Pinpoint the cell where the given text exists, returning its [X, Y] midpoint coordinate. 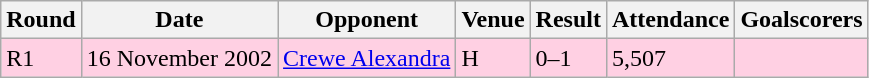
0–1 [568, 58]
Opponent [367, 20]
Goalscorers [802, 20]
H [493, 58]
Attendance [670, 20]
Venue [493, 20]
Result [568, 20]
Date [179, 20]
5,507 [670, 58]
Round [41, 20]
Crewe Alexandra [367, 58]
R1 [41, 58]
16 November 2002 [179, 58]
